Scan for the cell matching the given text and deliver its (x, y) coordinate at center. 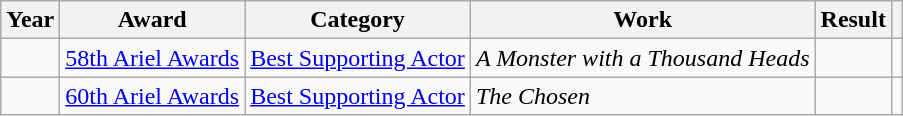
Work (642, 20)
58th Ariel Awards (152, 58)
Award (152, 20)
The Chosen (642, 96)
A Monster with a Thousand Heads (642, 58)
Result (853, 20)
Category (358, 20)
60th Ariel Awards (152, 96)
Year (30, 20)
